Determine the (x, y) coordinate at the center of the cell enclosing the given text.  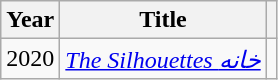
Title (163, 20)
The Silhouettes خانه (163, 59)
Year (30, 20)
2020 (30, 59)
